Search for the cell housing the specified text and yield its [X, Y] center coordinate. 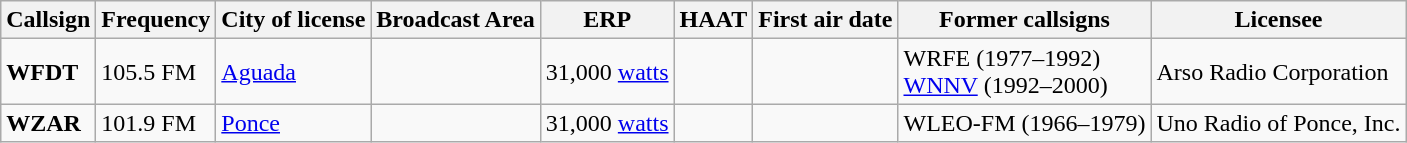
Callsign [48, 20]
WLEO-FM (1966–1979) [1024, 123]
Arso Radio Corporation [1278, 72]
Ponce [294, 123]
Licensee [1278, 20]
City of license [294, 20]
Uno Radio of Ponce, Inc. [1278, 123]
WFDT [48, 72]
Broadcast Area [456, 20]
Former callsigns [1024, 20]
ERP [607, 20]
HAAT [714, 20]
Aguada [294, 72]
First air date [826, 20]
WRFE (1977–1992)WNNV (1992–2000) [1024, 72]
105.5 FM [156, 72]
101.9 FM [156, 123]
Frequency [156, 20]
WZAR [48, 123]
